Determine the [X, Y] coordinate at the center of the cell enclosing the given text.  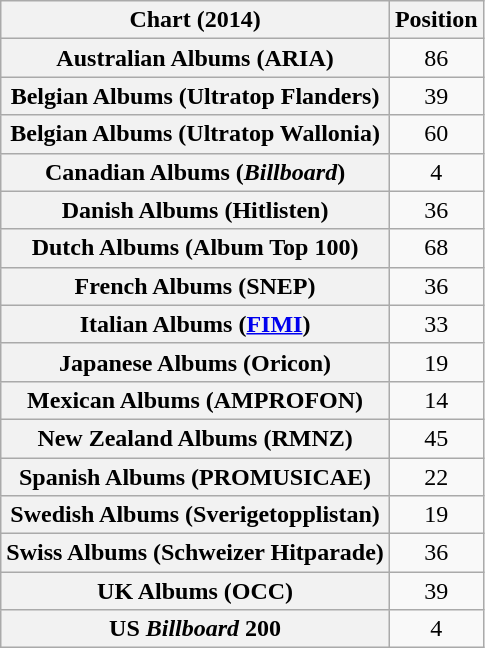
22 [436, 477]
86 [436, 58]
UK Albums (OCC) [196, 591]
Position [436, 20]
45 [436, 438]
Japanese Albums (Oricon) [196, 362]
60 [436, 134]
New Zealand Albums (RMNZ) [196, 438]
Australian Albums (ARIA) [196, 58]
French Albums (SNEP) [196, 286]
US Billboard 200 [196, 629]
Chart (2014) [196, 20]
Swedish Albums (Sverigetopplistan) [196, 515]
Danish Albums (Hitlisten) [196, 210]
Dutch Albums (Album Top 100) [196, 248]
33 [436, 324]
14 [436, 400]
Swiss Albums (Schweizer Hitparade) [196, 553]
Spanish Albums (PROMUSICAE) [196, 477]
68 [436, 248]
Belgian Albums (Ultratop Wallonia) [196, 134]
Belgian Albums (Ultratop Flanders) [196, 96]
Italian Albums (FIMI) [196, 324]
Mexican Albums (AMPROFON) [196, 400]
Canadian Albums (Billboard) [196, 172]
